Extract the (x, y) coordinate from the center of the cell holding the provided text.  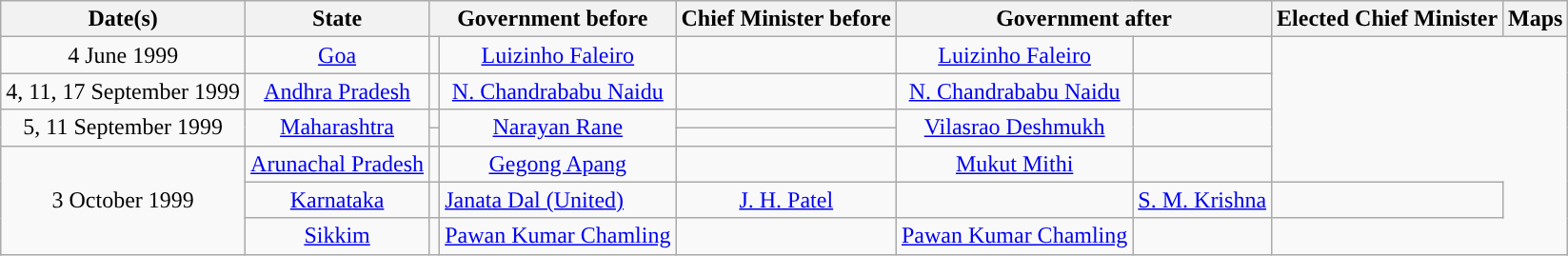
Arunachal Pradesh (337, 164)
Vilasrao Deshmukh (1014, 128)
Date(s) (124, 19)
Government before (552, 19)
Janata Dal (United) (558, 200)
Elected Chief Minister (1388, 19)
Chief Minister before (786, 19)
S. M. Krishna (1202, 200)
State (337, 19)
Gegong Apang (558, 164)
J. H. Patel (786, 200)
4, 11, 17 September 1999 (124, 91)
Maharashtra (337, 128)
Government after (1083, 19)
Mukut Mithi (1014, 164)
5, 11 September 1999 (124, 128)
3 October 1999 (124, 200)
Maps (1536, 19)
Sikkim (337, 236)
4 June 1999 (124, 55)
Narayan Rane (558, 128)
Andhra Pradesh (337, 91)
Karnataka (337, 200)
Goa (337, 55)
